Detect which cell encompasses the target text, then output its [x, y] center coordinate. 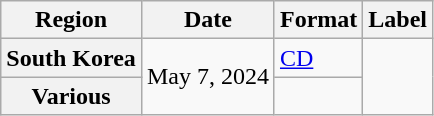
South Korea [72, 58]
Date [208, 20]
May 7, 2024 [208, 77]
Various [72, 96]
Region [72, 20]
Label [398, 20]
Format [318, 20]
CD [318, 58]
